From the cell containing the given text, extract its center point as (X, Y) coordinate. 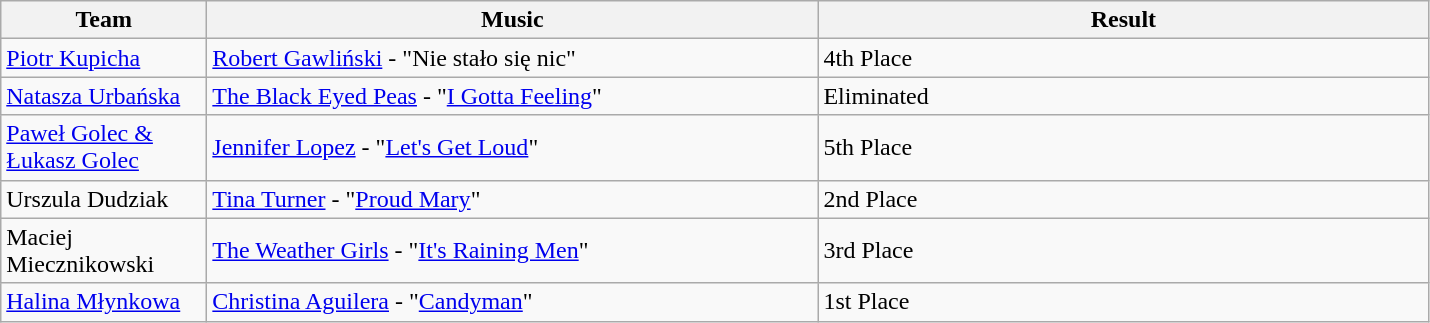
Urszula Dudziak (104, 199)
5th Place (1124, 148)
The Weather Girls - "It's Raining Men" (512, 250)
Jennifer Lopez - "Let's Get Loud" (512, 148)
Natasza Urbańska (104, 96)
1st Place (1124, 302)
Paweł Golec & Łukasz Golec (104, 148)
Maciej Miecznikowski (104, 250)
Christina Aguilera - "Candyman" (512, 302)
Music (512, 20)
Team (104, 20)
The Black Eyed Peas - "I Gotta Feeling" (512, 96)
4th Place (1124, 58)
Result (1124, 20)
Tina Turner - "Proud Mary" (512, 199)
Robert Gawliński - "Nie stało się nic" (512, 58)
Eliminated (1124, 96)
3rd Place (1124, 250)
Piotr Kupicha (104, 58)
Halina Młynkowa (104, 302)
2nd Place (1124, 199)
